Scan for the cell matching the given text and deliver its (X, Y) coordinate at center. 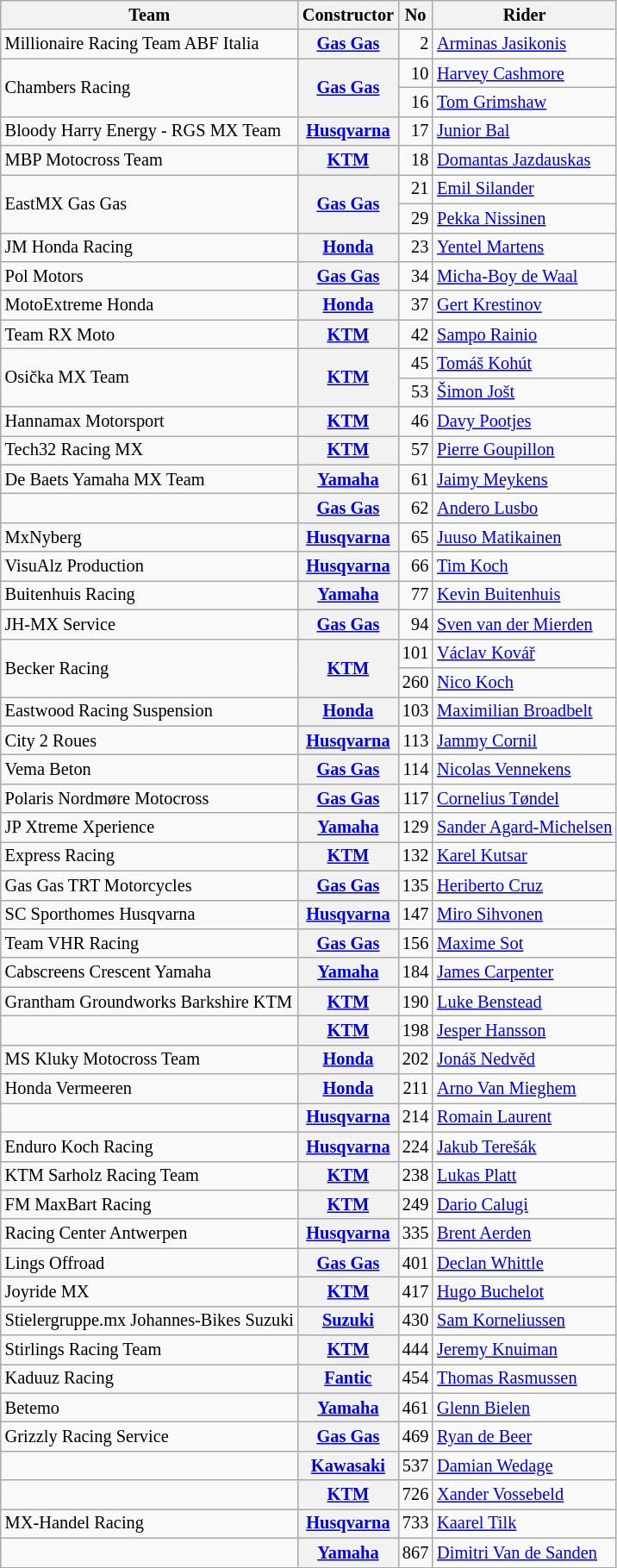
Jakub Terešák (524, 1146)
417 (415, 1291)
MxNyberg (150, 537)
147 (415, 915)
Ryan de Beer (524, 1437)
Betemo (150, 1408)
VisuAlz Production (150, 566)
65 (415, 537)
Gas Gas TRT Motorcycles (150, 885)
Osička MX Team (150, 378)
Romain Laurent (524, 1117)
Sam Korneliussen (524, 1321)
Millionaire Racing Team ABF Italia (150, 44)
Fantic (348, 1378)
De Baets Yamaha MX Team (150, 479)
42 (415, 334)
62 (415, 508)
FM MaxBart Racing (150, 1204)
Thomas Rasmussen (524, 1378)
113 (415, 740)
Domantas Jazdauskas (524, 160)
No (415, 15)
Pekka Nissinen (524, 218)
114 (415, 769)
Kevin Buitenhuis (524, 595)
Damian Wedage (524, 1465)
Eastwood Racing Suspension (150, 711)
184 (415, 972)
190 (415, 1002)
MotoExtreme Honda (150, 305)
Sander Agard-Michelsen (524, 828)
Lukas Platt (524, 1176)
Jammy Cornil (524, 740)
29 (415, 218)
Pol Motors (150, 276)
Tech32 Racing MX (150, 450)
454 (415, 1378)
430 (415, 1321)
Kaarel Tilk (524, 1523)
Sampo Rainio (524, 334)
34 (415, 276)
214 (415, 1117)
Václav Kovář (524, 653)
Chambers Racing (150, 88)
JP Xtreme Xperience (150, 828)
Miro Sihvonen (524, 915)
444 (415, 1350)
Express Racing (150, 856)
MX-Handel Racing (150, 1523)
Suzuki (348, 1321)
James Carpenter (524, 972)
EastMX Gas Gas (150, 203)
Tim Koch (524, 566)
Sven van der Mierden (524, 624)
18 (415, 160)
Grizzly Racing Service (150, 1437)
21 (415, 189)
103 (415, 711)
Maximilian Broadbelt (524, 711)
53 (415, 392)
MS Kluky Motocross Team (150, 1059)
2 (415, 44)
132 (415, 856)
MBP Motocross Team (150, 160)
45 (415, 363)
Team VHR Racing (150, 943)
Davy Pootjes (524, 422)
37 (415, 305)
57 (415, 450)
Enduro Koch Racing (150, 1146)
Polaris Nordmøre Motocross (150, 798)
469 (415, 1437)
Arminas Jasikonis (524, 44)
SC Sporthomes Husqvarna (150, 915)
Joyride MX (150, 1291)
461 (415, 1408)
17 (415, 131)
Team RX Moto (150, 334)
733 (415, 1523)
198 (415, 1030)
Junior Bal (524, 131)
Kaduuz Racing (150, 1378)
Dimitri Van de Sanden (524, 1552)
101 (415, 653)
Brent Aerden (524, 1234)
135 (415, 885)
23 (415, 247)
Becker Racing (150, 667)
Nicolas Vennekens (524, 769)
KTM Sarholz Racing Team (150, 1176)
Jaimy Meykens (524, 479)
66 (415, 566)
Gert Krestinov (524, 305)
Stirlings Racing Team (150, 1350)
Nico Koch (524, 682)
16 (415, 102)
224 (415, 1146)
537 (415, 1465)
Glenn Bielen (524, 1408)
Heriberto Cruz (524, 885)
401 (415, 1263)
Racing Center Antwerpen (150, 1234)
117 (415, 798)
Team (150, 15)
Jeremy Knuiman (524, 1350)
Arno Van Mieghem (524, 1089)
Declan Whittle (524, 1263)
Luke Benstead (524, 1002)
129 (415, 828)
Harvey Cashmore (524, 73)
238 (415, 1176)
46 (415, 422)
156 (415, 943)
Pierre Goupillon (524, 450)
Xander Vossebeld (524, 1495)
Dario Calugi (524, 1204)
Yentel Martens (524, 247)
Constructor (348, 15)
Grantham Groundworks Barkshire KTM (150, 1002)
211 (415, 1089)
Juuso Matikainen (524, 537)
61 (415, 479)
Jonáš Nedvěd (524, 1059)
726 (415, 1495)
867 (415, 1552)
Maxime Sot (524, 943)
Andero Lusbo (524, 508)
10 (415, 73)
335 (415, 1234)
Honda Vermeeren (150, 1089)
Emil Silander (524, 189)
Kawasaki (348, 1465)
Hannamax Motorsport (150, 422)
JM Honda Racing (150, 247)
Cornelius Tøndel (524, 798)
Jesper Hansson (524, 1030)
City 2 Roues (150, 740)
77 (415, 595)
Cabscreens Crescent Yamaha (150, 972)
Vema Beton (150, 769)
Tomáš Kohút (524, 363)
Karel Kutsar (524, 856)
Hugo Buchelot (524, 1291)
Rider (524, 15)
249 (415, 1204)
94 (415, 624)
Tom Grimshaw (524, 102)
Buitenhuis Racing (150, 595)
Šimon Jošt (524, 392)
Stielergruppe.mx Johannes-Bikes Suzuki (150, 1321)
Micha-Boy de Waal (524, 276)
202 (415, 1059)
Bloody Harry Energy - RGS MX Team (150, 131)
Lings Offroad (150, 1263)
JH-MX Service (150, 624)
260 (415, 682)
